Pinpoint the cell where the given text exists, returning its [X, Y] midpoint coordinate. 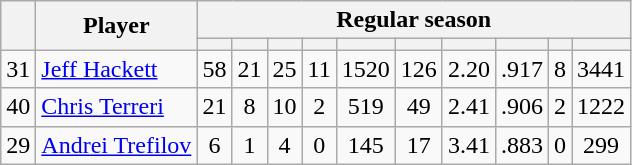
Player [116, 26]
Chris Terreri [116, 107]
1 [250, 145]
.917 [522, 69]
Jeff Hackett [116, 69]
49 [418, 107]
Andrei Trefilov [116, 145]
3441 [602, 69]
6 [214, 145]
58 [214, 69]
29 [18, 145]
2.20 [468, 69]
11 [319, 69]
31 [18, 69]
3.41 [468, 145]
4 [284, 145]
.906 [522, 107]
1520 [366, 69]
40 [18, 107]
.883 [522, 145]
2.41 [468, 107]
299 [602, 145]
1222 [602, 107]
519 [366, 107]
126 [418, 69]
10 [284, 107]
145 [366, 145]
Regular season [414, 20]
17 [418, 145]
25 [284, 69]
